Search for the cell housing the specified text and yield its [x, y] center coordinate. 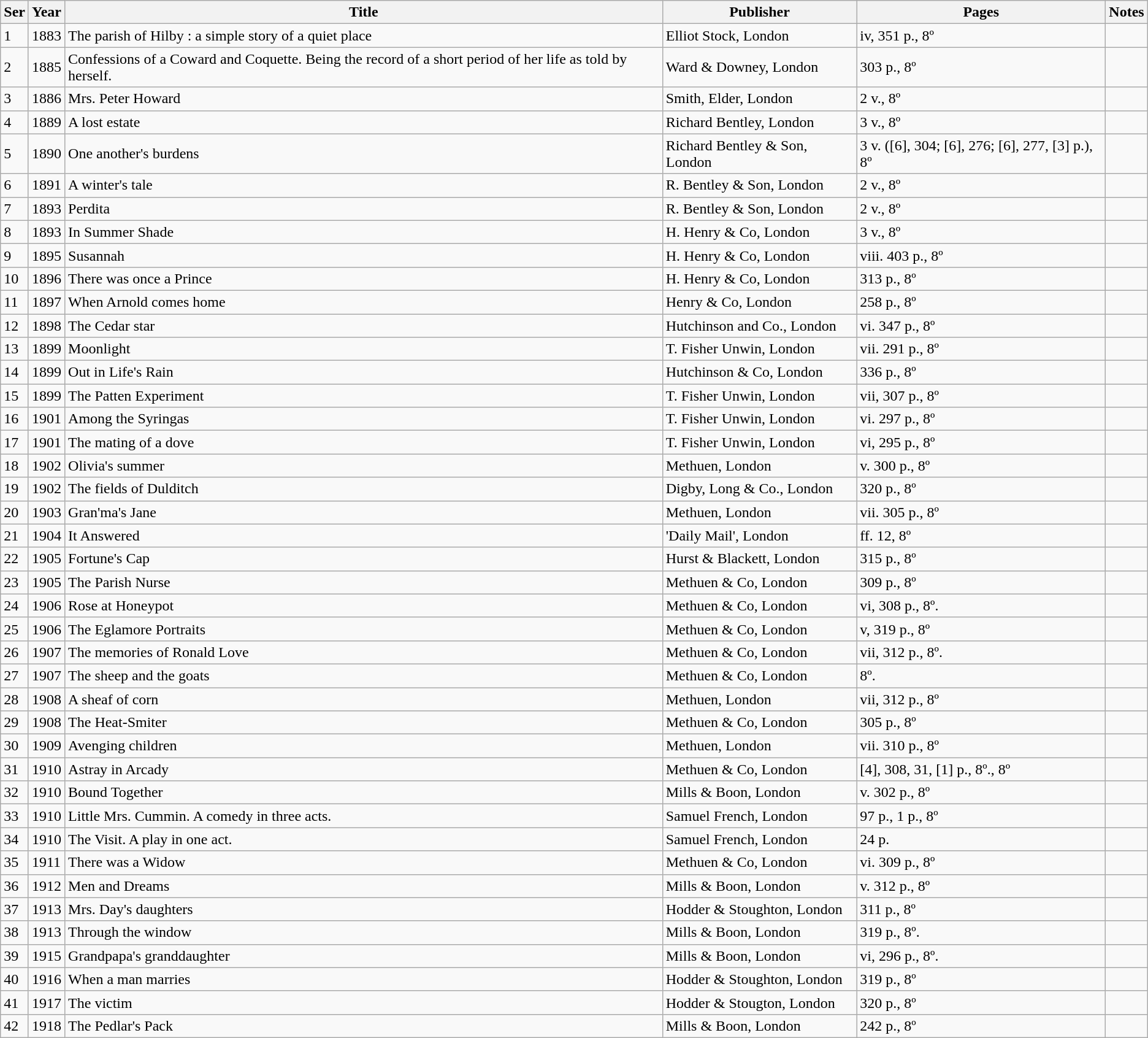
v, 319 p., 8º [981, 629]
vii, 312 p., 8º [981, 699]
6 [15, 185]
The Heat-Smiter [364, 723]
37 [15, 909]
Richard Bentley, London [759, 122]
1904 [47, 536]
There was once a Prince [364, 279]
36 [15, 886]
8º. [981, 675]
vii, 307 p., 8º [981, 396]
Among the Syringas [364, 419]
The Eglamore Portraits [364, 629]
33 [15, 816]
32 [15, 793]
Fortune's Cap [364, 559]
Perdita [364, 209]
The victim [364, 1002]
1897 [47, 302]
Avenging children [364, 746]
When a man marries [364, 979]
Susannah [364, 255]
Smith, Elder, London [759, 99]
35 [15, 863]
ff. 12, 8º [981, 536]
Little Mrs. Cummin. A comedy in three acts. [364, 816]
17 [15, 442]
4 [15, 122]
11 [15, 302]
22 [15, 559]
A lost estate [364, 122]
Notes [1127, 12]
313 p., 8º [981, 279]
27 [15, 675]
Rose at Honeypot [364, 605]
[4], 308, 31, [1] p., 8º., 8º [981, 769]
9 [15, 255]
The Patten Experiment [364, 396]
1898 [47, 326]
38 [15, 932]
vi. 297 p., 8º [981, 419]
vi, 308 p., 8º. [981, 605]
Mrs. Day's daughters [364, 909]
Out in Life's Rain [364, 372]
18 [15, 466]
34 [15, 839]
7 [15, 209]
vi, 295 p., 8º [981, 442]
Pages [981, 12]
28 [15, 699]
Digby, Long & Co., London [759, 489]
3 [15, 99]
29 [15, 723]
1889 [47, 122]
Confessions of a Coward and Coquette. Being the record of a short period of her life as told by herself. [364, 67]
v. 300 p., 8º [981, 466]
13 [15, 349]
303 p., 8º [981, 67]
The fields of Dulditch [364, 489]
1896 [47, 279]
v. 302 p., 8º [981, 793]
The parish of Hilby : a simple story of a quiet place [364, 36]
40 [15, 979]
Men and Dreams [364, 886]
319 p., 8º. [981, 932]
The Visit. A play in one act. [364, 839]
The Pedlar's Pack [364, 1026]
Title [364, 12]
20 [15, 512]
24 p. [981, 839]
vi. 309 p., 8º [981, 863]
25 [15, 629]
19 [15, 489]
Henry & Co, London [759, 302]
The Parish Nurse [364, 582]
5 [15, 153]
The memories of Ronald Love [364, 652]
319 p., 8º [981, 979]
16 [15, 419]
258 p., 8º [981, 302]
Through the window [364, 932]
42 [15, 1026]
23 [15, 582]
Hodder & Stougton, London [759, 1002]
Publisher [759, 12]
Hutchinson & Co, London [759, 372]
31 [15, 769]
2 [15, 67]
14 [15, 372]
When Arnold comes home [364, 302]
10 [15, 279]
Hurst & Blackett, London [759, 559]
vii. 291 p., 8º [981, 349]
Hutchinson and Co., London [759, 326]
In Summer Shade [364, 232]
Olivia's summer [364, 466]
1916 [47, 979]
'Daily Mail', London [759, 536]
Moonlight [364, 349]
The Cedar star [364, 326]
vii, 312 p., 8º. [981, 652]
vi, 296 p., 8º. [981, 956]
Astray in Arcady [364, 769]
Elliot Stock, London [759, 36]
1911 [47, 863]
1912 [47, 886]
Year [47, 12]
311 p., 8º [981, 909]
One another's burdens [364, 153]
1883 [47, 36]
15 [15, 396]
305 p., 8º [981, 723]
A sheaf of corn [364, 699]
1918 [47, 1026]
vi. 347 p., 8º [981, 326]
Grandpapa's granddaughter [364, 956]
vii. 305 p., 8º [981, 512]
1903 [47, 512]
1915 [47, 956]
Bound Together [364, 793]
1 [15, 36]
There was a Widow [364, 863]
336 p., 8º [981, 372]
1886 [47, 99]
39 [15, 956]
8 [15, 232]
242 p., 8º [981, 1026]
1917 [47, 1002]
Ser [15, 12]
41 [15, 1002]
The sheep and the goats [364, 675]
vii. 310 p., 8º [981, 746]
3 v. ([6], 304; [6], 276; [6], 277, [3] p.), 8º [981, 153]
1891 [47, 185]
21 [15, 536]
12 [15, 326]
1895 [47, 255]
v. 312 p., 8º [981, 886]
30 [15, 746]
97 p., 1 p., 8º [981, 816]
Richard Bentley & Son, London [759, 153]
1909 [47, 746]
24 [15, 605]
315 p., 8º [981, 559]
viii. 403 p., 8º [981, 255]
Mrs. Peter Howard [364, 99]
It Answered [364, 536]
1890 [47, 153]
1885 [47, 67]
309 p., 8º [981, 582]
A winter's tale [364, 185]
iv, 351 p., 8º [981, 36]
26 [15, 652]
Ward & Downey, London [759, 67]
Gran'ma's Jane [364, 512]
The mating of a dove [364, 442]
